Return [x, y] of the center of cell containing provided text 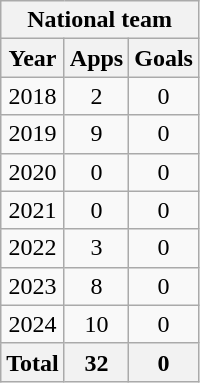
9 [96, 134]
2 [96, 96]
3 [96, 248]
32 [96, 362]
2022 [33, 248]
10 [96, 324]
2021 [33, 210]
Goals [164, 58]
Year [33, 58]
Apps [96, 58]
2018 [33, 96]
2019 [33, 134]
8 [96, 286]
2024 [33, 324]
National team [100, 20]
2023 [33, 286]
Total [33, 362]
2020 [33, 172]
